Capture the cell that displays the provided text and extract its [X, Y] central coordinate. 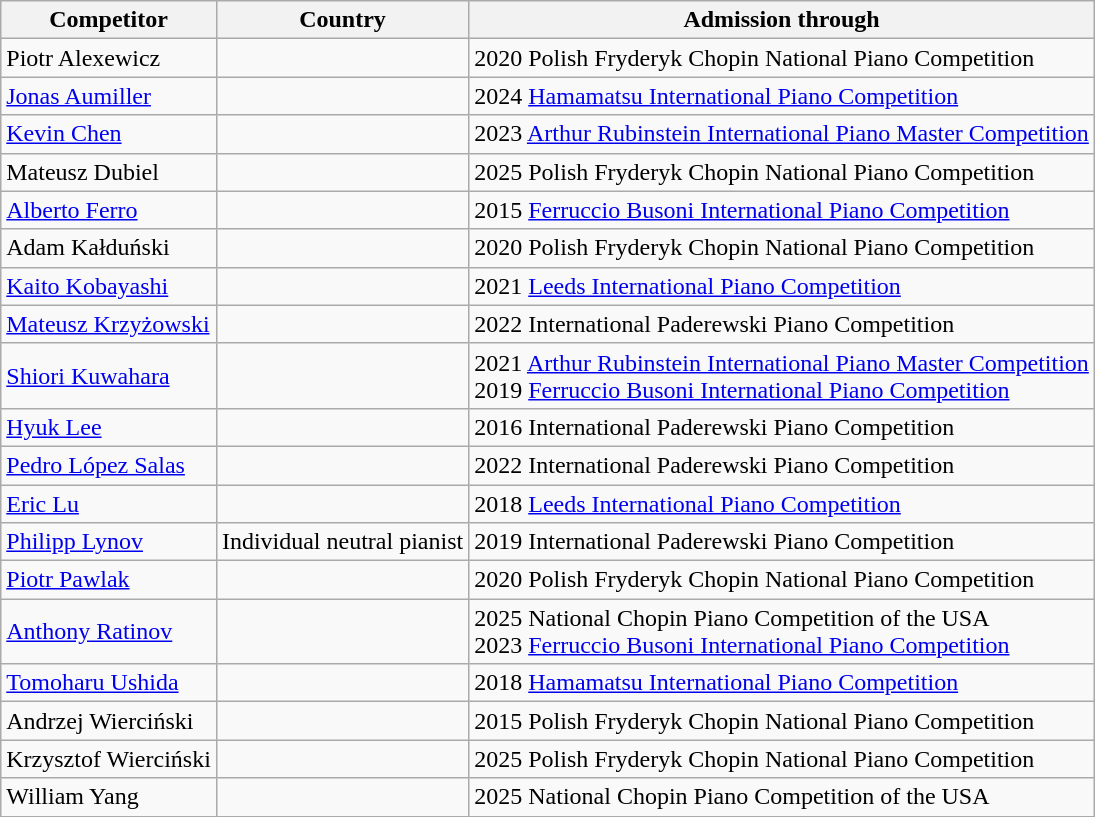
Mateusz Dubiel [109, 172]
Anthony Ratinov [109, 632]
Philipp Lynov [109, 542]
Kevin Chen [109, 134]
2015 Polish Fryderyk Chopin National Piano Competition [782, 721]
2024 Hamamatsu International Piano Competition [782, 96]
Hyuk Lee [109, 427]
William Yang [109, 797]
Competitor [109, 20]
Mateusz Krzyżowski [109, 324]
Krzysztof Wierciński [109, 759]
2021 Arthur Rubinstein International Piano Master Competition 2019 Ferruccio Busoni International Piano Competition [782, 376]
2019 International Paderewski Piano Competition [782, 542]
Piotr Alexewicz [109, 58]
Adam Kałduński [109, 248]
Country [342, 20]
Individual neutral pianist [342, 542]
Pedro López Salas [109, 465]
Jonas Aumiller [109, 96]
2018 Leeds International Piano Competition [782, 503]
Andrzej Wierciński [109, 721]
2025 National Chopin Piano Competition of the USA 2023 Ferruccio Busoni International Piano Competition [782, 632]
2023 Arthur Rubinstein International Piano Master Competition [782, 134]
Piotr Pawlak [109, 580]
Tomoharu Ushida [109, 683]
2018 Hamamatsu International Piano Competition [782, 683]
Eric Lu [109, 503]
Admission through [782, 20]
Kaito Kobayashi [109, 286]
Shiori Kuwahara [109, 376]
Alberto Ferro [109, 210]
2015 Ferruccio Busoni International Piano Competition [782, 210]
2025 National Chopin Piano Competition of the USA [782, 797]
2021 Leeds International Piano Competition [782, 286]
2016 International Paderewski Piano Competition [782, 427]
